Scan for the cell matching the given text and deliver its [X, Y] coordinate at center. 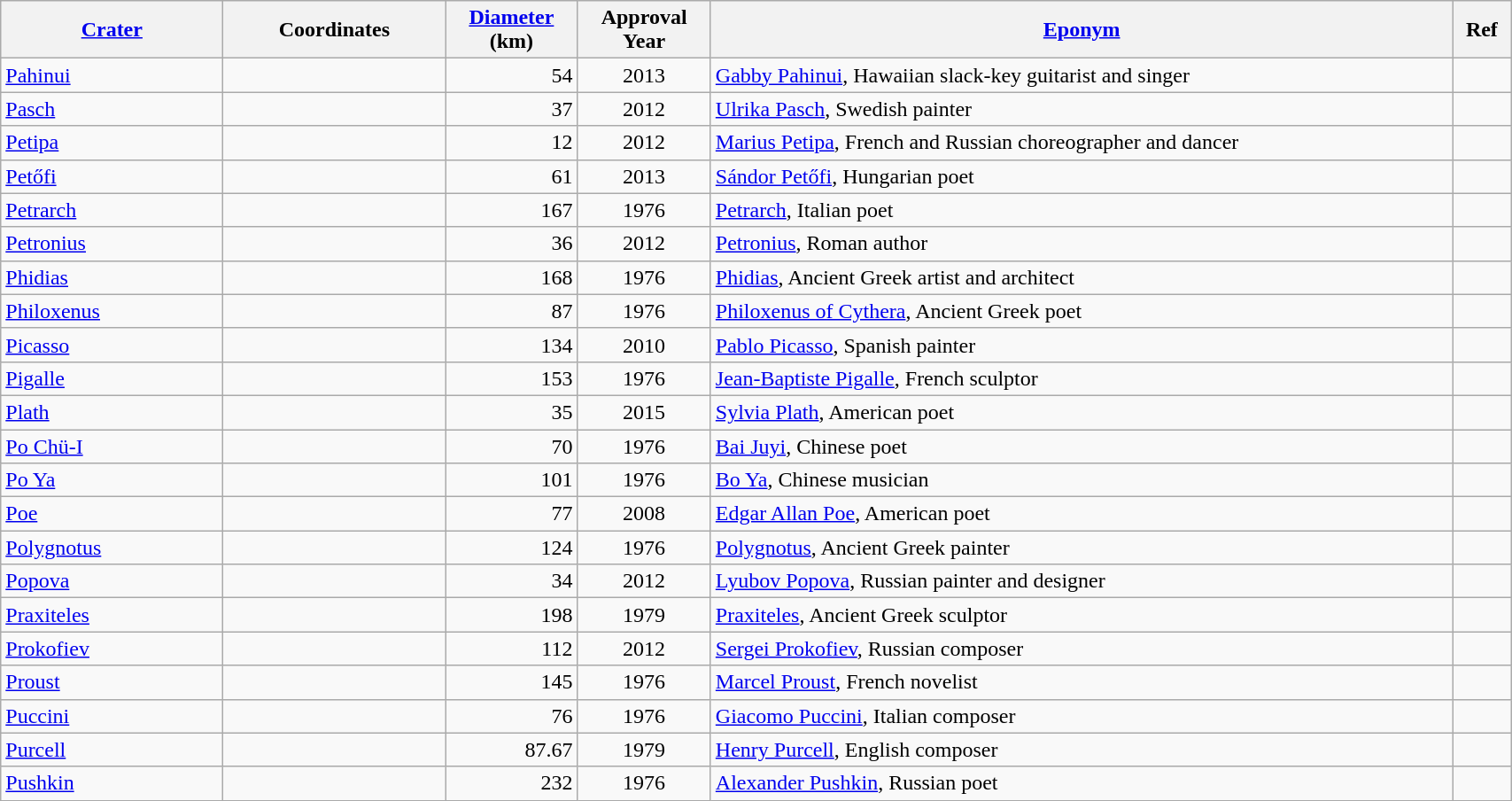
101 [512, 480]
112 [512, 649]
Phidias [112, 277]
Pahinui [112, 75]
Lyubov Popova, Russian painter and designer [1082, 581]
Giacomo Puccini, Italian composer [1082, 716]
Jean-Baptiste Pigalle, French sculptor [1082, 378]
Polygnotus, Ancient Greek painter [1082, 548]
198 [512, 615]
87 [512, 311]
2008 [644, 514]
36 [512, 244]
Plath [112, 412]
Petronius, Roman author [1082, 244]
167 [512, 210]
Picasso [112, 345]
87.67 [512, 750]
Henry Purcell, English composer [1082, 750]
12 [512, 143]
Bai Juyi, Chinese poet [1082, 446]
Praxiteles [112, 615]
Petipa [112, 143]
145 [512, 682]
Pasch [112, 109]
Po Chü-I [112, 446]
Philoxenus of Cythera, Ancient Greek poet [1082, 311]
Proust [112, 682]
Sylvia Plath, American poet [1082, 412]
54 [512, 75]
34 [512, 581]
Eponym [1082, 30]
Petőfi [112, 176]
Poe [112, 514]
ApprovalYear [644, 30]
134 [512, 345]
Bo Ya, Chinese musician [1082, 480]
Marcel Proust, French novelist [1082, 682]
Philoxenus [112, 311]
124 [512, 548]
77 [512, 514]
Polygnotus [112, 548]
Petronius [112, 244]
Po Ya [112, 480]
Marius Petipa, French and Russian choreographer and dancer [1082, 143]
Edgar Allan Poe, American poet [1082, 514]
Diameter(km) [512, 30]
Petrarch [112, 210]
Petrarch, Italian poet [1082, 210]
Popova [112, 581]
2010 [644, 345]
Pushkin [112, 783]
37 [512, 109]
Praxiteles, Ancient Greek sculptor [1082, 615]
Sándor Petőfi, Hungarian poet [1082, 176]
Alexander Pushkin, Russian poet [1082, 783]
Prokofiev [112, 649]
Phidias, Ancient Greek artist and architect [1082, 277]
Purcell [112, 750]
Ulrika Pasch, Swedish painter [1082, 109]
153 [512, 378]
Gabby Pahinui, Hawaiian slack-key guitarist and singer [1082, 75]
168 [512, 277]
2015 [644, 412]
Ref [1482, 30]
61 [512, 176]
Crater [112, 30]
Pablo Picasso, Spanish painter [1082, 345]
76 [512, 716]
Pigalle [112, 378]
Coordinates [335, 30]
232 [512, 783]
Sergei Prokofiev, Russian composer [1082, 649]
35 [512, 412]
70 [512, 446]
Puccini [112, 716]
